Search for the cell housing the specified text and yield its (X, Y) center coordinate. 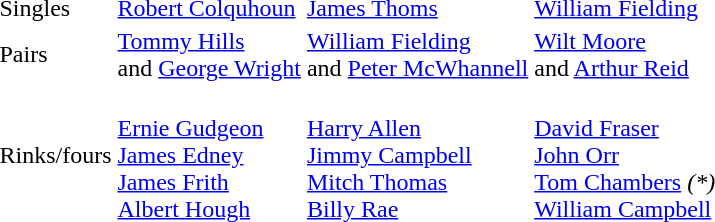
Tommy Hillsand George Wright (209, 54)
William Fieldingand Peter McWhannell (417, 54)
